Determine the [X, Y] coordinate at the center of the cell enclosing the given text.  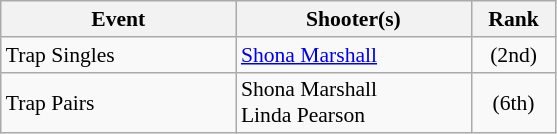
(2nd) [514, 55]
Rank [514, 19]
Shooter(s) [354, 19]
(6th) [514, 102]
Shona Marshall [354, 55]
Trap Singles [118, 55]
Shona MarshallLinda Pearson [354, 102]
Event [118, 19]
Trap Pairs [118, 102]
